Locate the cell with the specified text and output its (X, Y) center coordinate. 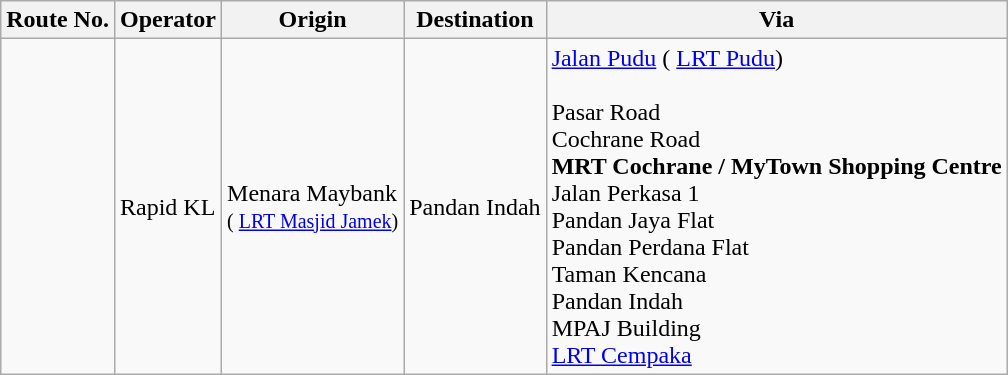
Via (776, 20)
Destination (475, 20)
Route No. (58, 20)
Origin (313, 20)
Operator (168, 20)
Rapid KL (168, 206)
Pandan Indah (475, 206)
Menara Maybank ( LRT Masjid Jamek) (313, 206)
